Provide the [x, y] coordinate of the cell's center where the given text is located.  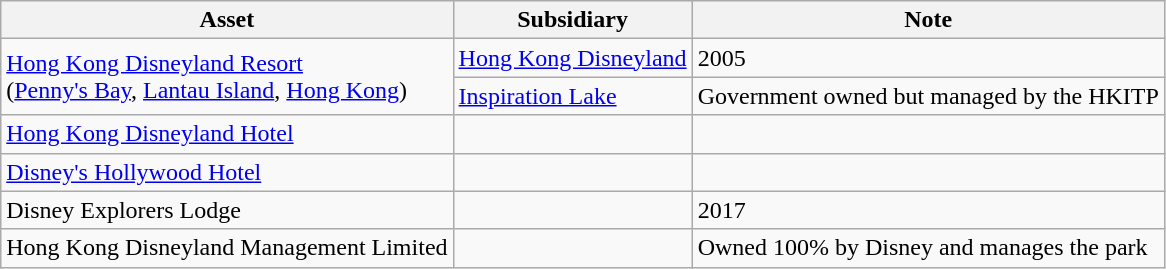
Disney Explorers Lodge [227, 210]
Hong Kong Disneyland [572, 58]
Hong Kong Disneyland Hotel [227, 134]
Subsidiary [572, 20]
Note [928, 20]
Asset [227, 20]
Owned 100% by Disney and manages the park [928, 248]
Government owned but managed by the HKITP [928, 96]
Disney's Hollywood Hotel [227, 172]
Hong Kong Disneyland Management Limited [227, 248]
Hong Kong Disneyland Resort(Penny's Bay, Lantau Island, Hong Kong) [227, 77]
2005 [928, 58]
2017 [928, 210]
Inspiration Lake [572, 96]
